Search for the cell housing the specified text and yield its [X, Y] center coordinate. 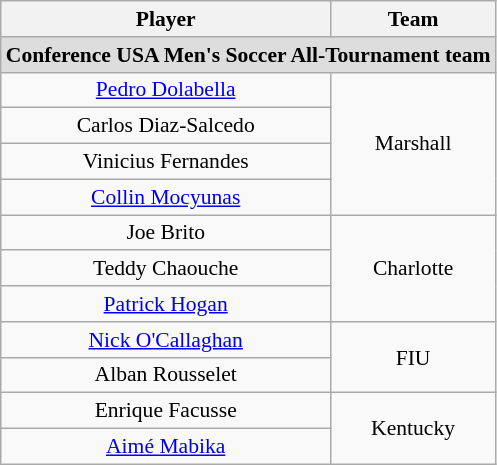
Kentucky [414, 428]
Pedro Dolabella [166, 90]
Patrick Hogan [166, 304]
Collin Mocyunas [166, 197]
Carlos Diaz-Salcedo [166, 126]
Player [166, 19]
Alban Rousselet [166, 375]
Vinicius Fernandes [166, 162]
FIU [414, 358]
Enrique Facusse [166, 411]
Nick O'Callaghan [166, 340]
Joe Brito [166, 233]
Marshall [414, 143]
Aimé Mabika [166, 447]
Conference USA Men's Soccer All-Tournament team [248, 55]
Charlotte [414, 268]
Teddy Chaouche [166, 269]
Team [414, 19]
